Extract the (X, Y) coordinate from the center of the cell holding the provided text.  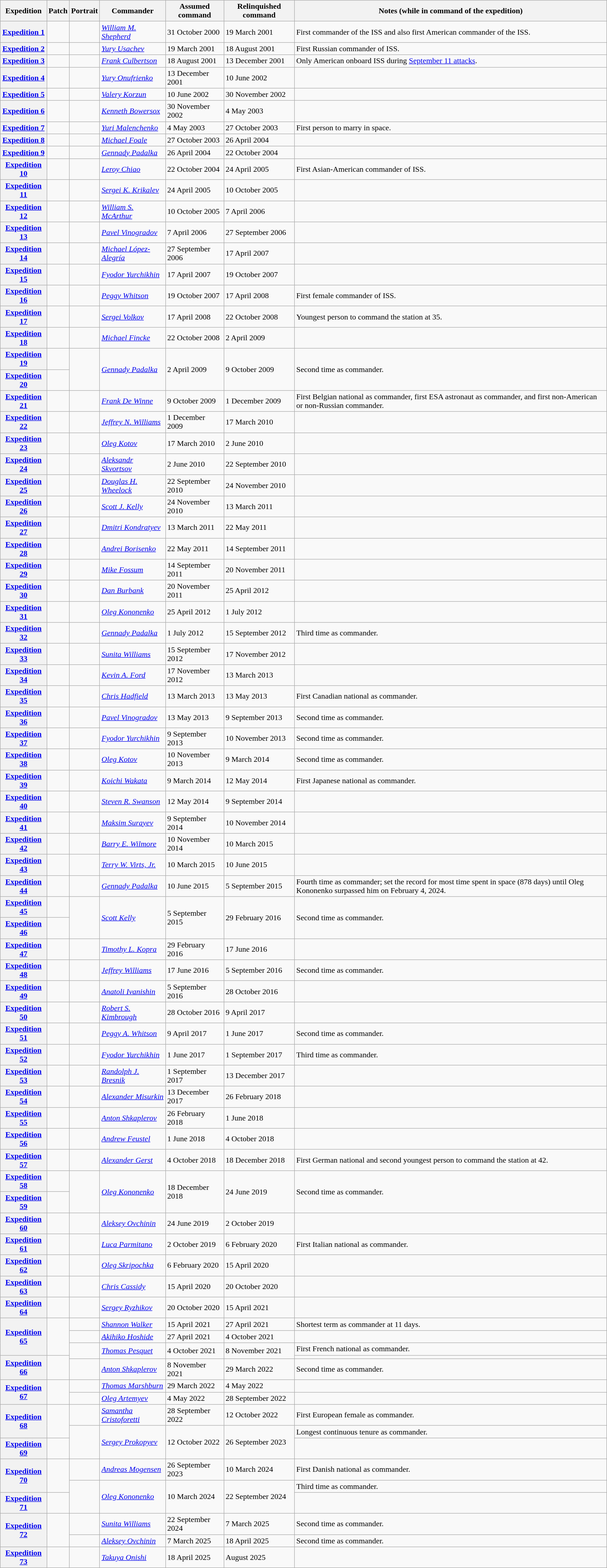
Jeffrey N. Williams (132, 422)
Expedition 33 (23, 654)
Expedition 11 (23, 190)
Expedition 31 (23, 612)
Expedition 24 (23, 464)
Only American onboard ISS during September 11 attacks. (451, 61)
Youngest person to command the station at 35. (451, 317)
Longest continuous tenure as commander. (451, 1432)
Expedition 60 (23, 1223)
Alexander Gerst (132, 1160)
Expedition 44 (23, 886)
First European female as commander. (451, 1415)
Fourth time as commander; set the record for most time spent in space (878 days) until Oleg Kononenko surpassed him on February 4, 2024. (451, 886)
Expedition 53 (23, 1076)
Expedition 19 (23, 359)
Expedition 71 (23, 1503)
Expedition 64 (23, 1308)
Expedition 56 (23, 1139)
First person to marry in space. (451, 128)
31 October 2000 (195, 32)
Patch (58, 11)
Expedition 54 (23, 1097)
Steven R. Swanson (132, 802)
Expedition 15 (23, 275)
Kenneth Bowersox (132, 111)
Expedition 9 (23, 152)
William M. Shepherd (132, 32)
Expedition 57 (23, 1160)
Notes (while in command of the expedition) (451, 11)
Expedition 8 (23, 140)
Expedition 5 (23, 94)
Expedition 43 (23, 865)
Expedition 4 (23, 78)
Expedition 23 (23, 443)
Expedition 22 (23, 422)
Expedition 21 (23, 401)
Expedition 12 (23, 211)
Expedition 42 (23, 844)
Andrew Feustel (132, 1139)
Oleg Artemyev (132, 1398)
First female commander of ISS. (451, 296)
Expedition 17 (23, 317)
First Belgian national as commander, first ESA astronaut as commander, and first non-American or non-Russian commander. (451, 401)
Expedition 68 (23, 1421)
Scott Kelly (132, 918)
Peggy A. Whitson (132, 1034)
Expedition 35 (23, 696)
William S. McArthur (132, 211)
Expedition 29 (23, 570)
Expedition (23, 11)
Terry W. Virts, Jr. (132, 865)
Expedition 40 (23, 802)
Maksim Surayev (132, 822)
Scott J. Kelly (132, 506)
Expedition 50 (23, 1012)
Expedition 52 (23, 1054)
Takuya Onishi (132, 1557)
Expedition 37 (23, 738)
Jeffrey Williams (132, 970)
Expedition 41 (23, 822)
Expedition 3 (23, 61)
Shortest term as commander at 11 days. (451, 1324)
Timothy L. Kopra (132, 949)
Sergei K. Krikalev (132, 190)
First German national and second youngest person to command the station at 42. (451, 1160)
Expedition 28 (23, 548)
Thomas Pesquet (132, 1351)
Expedition 59 (23, 1202)
Michael López-Alegría (132, 253)
Samantha Cristoforetti (132, 1415)
Dmitri Kondratyev (132, 528)
Expedition 66 (23, 1367)
Expedition 61 (23, 1244)
First Danish national as commander. (451, 1469)
Expedition 51 (23, 1034)
Expedition 36 (23, 717)
Expedition 45 (23, 907)
Valery Korzun (132, 94)
Expedition 13 (23, 233)
Chris Cassidy (132, 1286)
Randolph J. Bresnik (132, 1076)
Alexander Misurkin (132, 1097)
Expedition 69 (23, 1448)
Portrait (85, 11)
Luca Parmitano (132, 1244)
Expedition 65 (23, 1337)
Sergey Prokopyev (132, 1442)
Expedition 49 (23, 992)
Expedition 27 (23, 528)
Assumed command (195, 11)
Expedition 10 (23, 169)
Peggy Whitson (132, 296)
Expedition 67 (23, 1392)
Expedition 58 (23, 1181)
Andrei Borisenko (132, 548)
Expedition 70 (23, 1476)
Expedition 25 (23, 485)
Robert S. Kimbrough (132, 1012)
Chris Hadfield (132, 696)
Expedition 16 (23, 296)
Sergei Volkov (132, 317)
Mike Fossum (132, 570)
First Italian national as commander. (451, 1244)
Commander (132, 11)
Expedition 73 (23, 1557)
Frank De Winne (132, 401)
Expedition 14 (23, 253)
Expedition 62 (23, 1266)
Expedition 38 (23, 760)
Michael Foale (132, 140)
Akihiko Hoshide (132, 1337)
Expedition 63 (23, 1286)
Koichi Wakata (132, 780)
First Japanese national as commander. (451, 780)
Yury Onufrienko (132, 78)
Expedition 7 (23, 128)
Expedition 30 (23, 591)
Aleksandr Skvortsov (132, 464)
Frank Culbertson (132, 61)
Expedition 72 (23, 1530)
Expedition 34 (23, 675)
Expedition 20 (23, 380)
Douglas H. Wheelock (132, 485)
Barry E. Wilmore (132, 844)
Dan Burbank (132, 591)
Expedition 18 (23, 338)
August 2025 (259, 1557)
Expedition 39 (23, 780)
First Canadian national as commander. (451, 696)
Expedition 26 (23, 506)
Oleg Skripochka (132, 1266)
Expedition 55 (23, 1118)
Andreas Mogensen (132, 1469)
Expedition 47 (23, 949)
Expedition 48 (23, 970)
First Russian commander of ISS. (451, 49)
First Asian-American commander of ISS. (451, 169)
Expedition 2 (23, 49)
Expedition 1 (23, 32)
First French national as commander. (451, 1349)
Relinquished command (259, 11)
Expedition 46 (23, 928)
Anatoli Ivanishin (132, 992)
Shannon Walker (132, 1324)
Michael Fincke (132, 338)
Yury Usachev (132, 49)
Leroy Chiao (132, 169)
Expedition 32 (23, 633)
Thomas Marshburn (132, 1386)
Kevin A. Ford (132, 675)
Sergey Ryzhikov (132, 1308)
Expedition 6 (23, 111)
Yuri Malenchenko (132, 128)
First commander of the ISS and also first American commander of the ISS. (451, 32)
